Search for the cell housing the specified text and yield its (x, y) center coordinate. 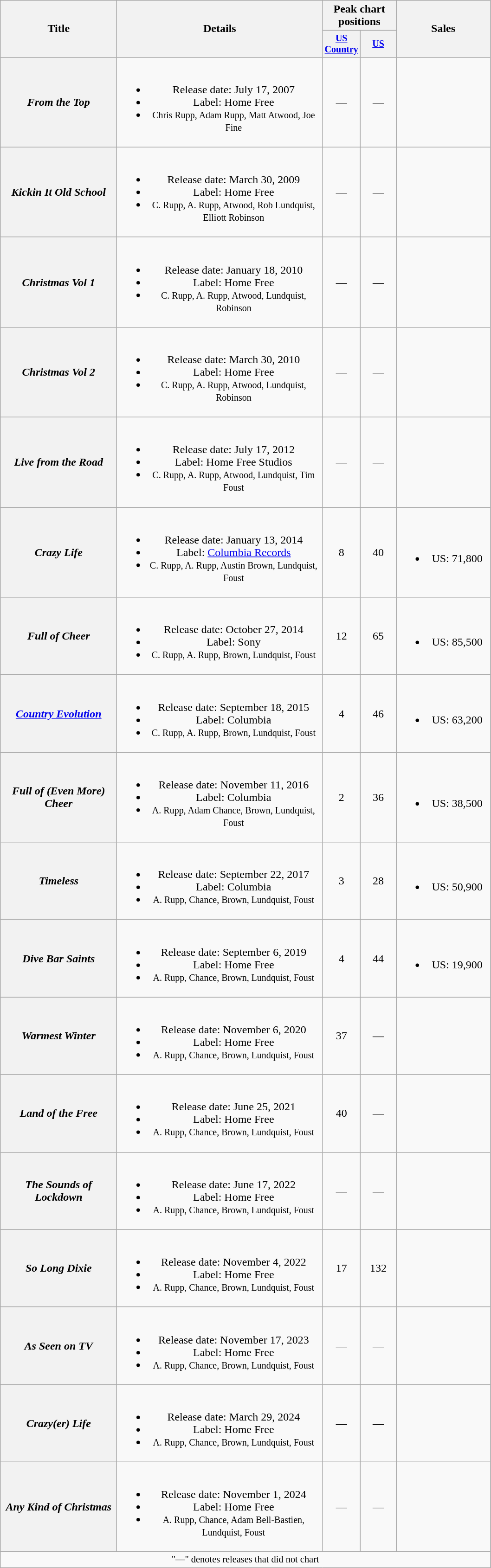
Timeless (58, 881)
Release date: January 18, 2010Label: Home FreeC. Rupp, A. Rupp, Atwood, Lundquist, Robinson (220, 282)
Release date: September 18, 2015Label: ColumbiaC. Rupp, A. Rupp, Brown, Lundquist, Foust (220, 713)
US: 38,500 (444, 797)
Full of (Even More) Cheer (58, 797)
Release date: January 13, 2014Label: Columbia RecordsC. Rupp, A. Rupp, Austin Brown, Lundquist, Foust (220, 552)
132 (379, 1268)
Release date: November 6, 2020Label: Home FreeA. Rupp, Chance, Brown, Lundquist, Foust (220, 1036)
Sales (444, 29)
Release date: September 22, 2017Label: ColumbiaA. Rupp, Chance, Brown, Lundquist, Foust (220, 881)
46 (379, 713)
Warmest Winter (58, 1036)
Peak chartpositions (359, 16)
So Long Dixie (58, 1268)
Release date: March 30, 2009Label: Home Free C. Rupp, A. Rupp, Atwood, Rob Lundquist, Elliott Robinson (220, 192)
Christmas Vol 1 (58, 282)
Release date: July 17, 2012Label: Home Free StudiosC. Rupp, A. Rupp, Atwood, Lundquist, Tim Foust (220, 462)
17 (342, 1268)
Details (220, 29)
Dive Bar Saints (58, 958)
36 (379, 797)
"—" denotes releases that did not chart (245, 1560)
Release date: July 17, 2007Label: Home FreeChris Rupp, Adam Rupp, Matt Atwood, Joe Fine (220, 102)
Kickin It Old School (58, 192)
Crazy(er) Life (58, 1423)
Crazy Life (58, 552)
65 (379, 636)
8 (342, 552)
3 (342, 881)
Any Kind of Christmas (58, 1507)
2 (342, 797)
Release date: June 25, 2021Label: Home FreeA. Rupp, Chance, Brown, Lundquist, Foust (220, 1113)
US: 63,200 (444, 713)
US: 71,800 (444, 552)
Release date: November 4, 2022Label: Home FreeA. Rupp, Chance, Brown, Lundquist, Foust (220, 1268)
US Country (342, 44)
Live from the Road (58, 462)
From the Top (58, 102)
Release date: November 17, 2023Label: Home FreeA. Rupp, Chance, Brown, Lundquist, Foust (220, 1346)
Christmas Vol 2 (58, 372)
Country Evolution (58, 713)
US (379, 44)
44 (379, 958)
The Sounds of Lockdown (58, 1191)
US: 19,900 (444, 958)
Release date: March 30, 2010Label: Home FreeC. Rupp, A. Rupp, Atwood, Lundquist, Robinson (220, 372)
Release date: June 17, 2022Label: Home FreeA. Rupp, Chance, Brown, Lundquist, Foust (220, 1191)
Release date: November 1, 2024Label: Home FreeA. Rupp, Chance, Adam Bell-Bastien, Lundquist, Foust (220, 1507)
US: 50,900 (444, 881)
As Seen on TV (58, 1346)
Title (58, 29)
12 (342, 636)
Full of Cheer (58, 636)
37 (342, 1036)
Land of the Free (58, 1113)
Release date: March 29, 2024Label: Home FreeA. Rupp, Chance, Brown, Lundquist, Foust (220, 1423)
Release date: September 6, 2019Label: Home FreeA. Rupp, Chance, Brown, Lundquist, Foust (220, 958)
Release date: November 11, 2016Label: ColumbiaA. Rupp, Adam Chance, Brown, Lundquist, Foust (220, 797)
Release date: October 27, 2014Label: SonyC. Rupp, A. Rupp, Brown, Lundquist, Foust (220, 636)
US: 85,500 (444, 636)
28 (379, 881)
